Determine the [x, y] coordinate at the center of the cell enclosing the given text.  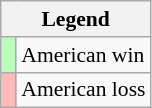
Legend [76, 19]
American win [83, 55]
American loss [83, 90]
